Find where the given text appears and provide that cell's center as (X, Y) coordinate. 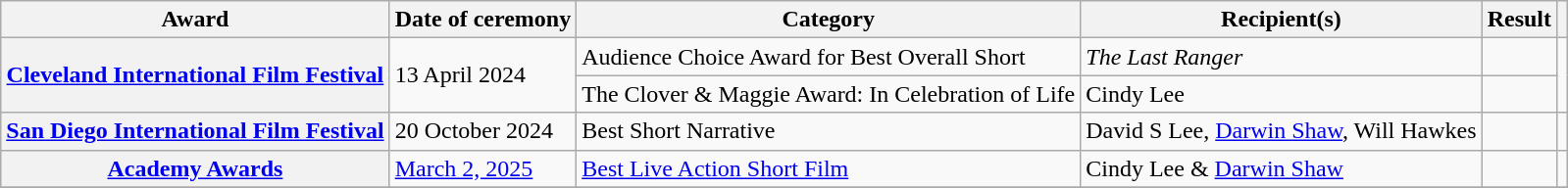
San Diego International Film Festival (195, 131)
The Last Ranger (1281, 57)
Best Short Narrative (829, 131)
Award (195, 20)
Date of ceremony (482, 20)
Audience Choice Award for Best Overall Short (829, 57)
Cindy Lee (1281, 94)
Cleveland International Film Festival (195, 75)
The Clover & Maggie Award: In Celebration of Life (829, 94)
20 October 2024 (482, 131)
13 April 2024 (482, 75)
Academy Awards (195, 168)
Category (829, 20)
Recipient(s) (1281, 20)
Best Live Action Short Film (829, 168)
David S Lee, Darwin Shaw, Will Hawkes (1281, 131)
March 2, 2025 (482, 168)
Cindy Lee & Darwin Shaw (1281, 168)
Result (1519, 20)
